Identify which cell holds the provided text, then report its [x, y] central coordinate. 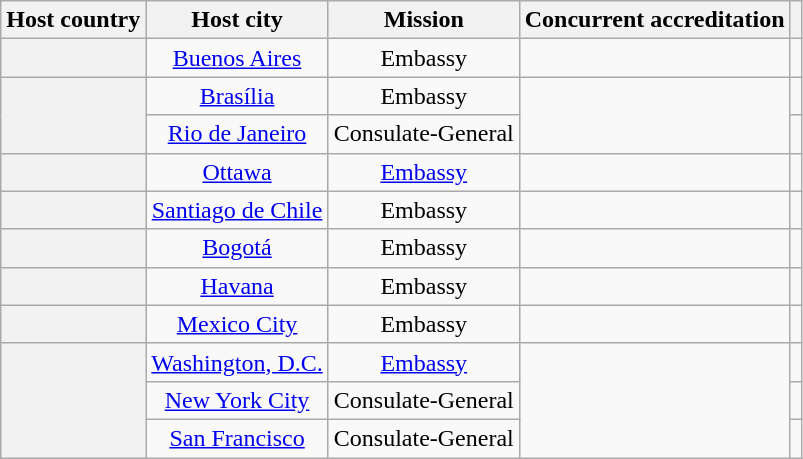
Havana [237, 286]
Bogotá [237, 248]
Mexico City [237, 324]
Buenos Aires [237, 58]
Host city [237, 20]
Brasília [237, 96]
Concurrent accreditation [654, 20]
Rio de Janeiro [237, 134]
Ottawa [237, 172]
Mission [424, 20]
Santiago de Chile [237, 210]
San Francisco [237, 438]
New York City [237, 400]
Host country [74, 20]
Washington, D.C. [237, 362]
